Locate the cell with the specified text and output its (x, y) center coordinate. 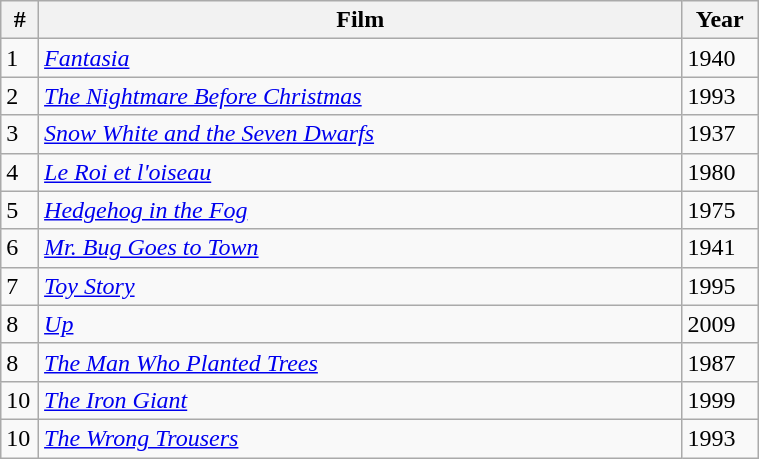
The Iron Giant (360, 400)
Film (360, 20)
1 (20, 58)
Fantasia (360, 58)
6 (20, 248)
The Man Who Planted Trees (360, 362)
1980 (720, 172)
Hedgehog in the Fog (360, 210)
Toy Story (360, 286)
1937 (720, 134)
1975 (720, 210)
The Wrong Trousers (360, 438)
2009 (720, 324)
1940 (720, 58)
The Nightmare Before Christmas (360, 96)
7 (20, 286)
5 (20, 210)
Le Roi et l'oiseau (360, 172)
1941 (720, 248)
4 (20, 172)
1995 (720, 286)
# (20, 20)
1987 (720, 362)
Up (360, 324)
Snow White and the Seven Dwarfs (360, 134)
3 (20, 134)
2 (20, 96)
Mr. Bug Goes to Town (360, 248)
1999 (720, 400)
Year (720, 20)
